Detect which cell encompasses the target text, then output its (X, Y) center coordinate. 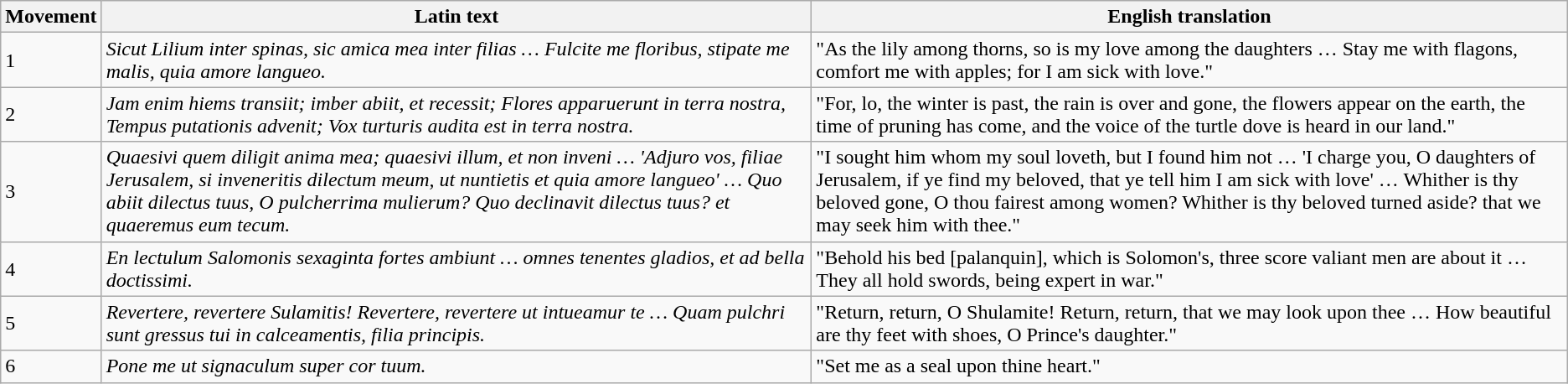
5 (51, 324)
Pone me ut signaculum super cor tuum. (456, 366)
English translation (1189, 17)
"Set me as a seal upon thine heart." (1189, 366)
"Behold his bed [palanquin], which is Solomon's, three score valiant men are about it … They all hold swords, being expert in war." (1189, 268)
"Return, return, O Shulamite! Return, return, that we may look upon thee … How beautiful are thy feet with shoes, O Prince's daughter." (1189, 324)
Sicut Lilium inter spinas, sic amica mea inter filias … Fulcite me floribus, stipate me malis, quia amore langueo. (456, 60)
1 (51, 60)
6 (51, 366)
Movement (51, 17)
Latin text (456, 17)
4 (51, 268)
Revertere, revertere Sulamitis! Revertere, revertere ut intueamur te … Quam pulchri sunt gressus tui in calceamentis, filia principis. (456, 324)
3 (51, 191)
"As the lily among thorns, so is my love among the daughters … Stay me with flagons, comfort me with apples; for I am sick with love." (1189, 60)
2 (51, 114)
En lectulum Salomonis sexaginta fortes ambiunt … omnes tenentes gladios, et ad bella doctissimi. (456, 268)
